Pinpoint the cell where the given text exists, returning its (x, y) midpoint coordinate. 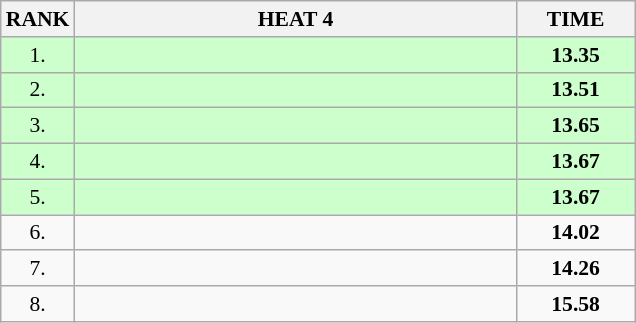
8. (38, 304)
TIME (576, 19)
13.65 (576, 126)
14.26 (576, 269)
2. (38, 90)
14.02 (576, 233)
13.35 (576, 55)
13.51 (576, 90)
6. (38, 233)
5. (38, 197)
3. (38, 126)
4. (38, 162)
7. (38, 269)
RANK (38, 19)
15.58 (576, 304)
1. (38, 55)
HEAT 4 (295, 19)
